Extract the [x, y] coordinate from the center of the cell holding the provided text.  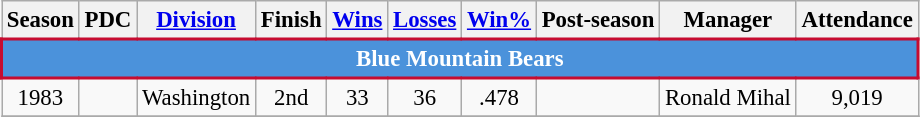
2nd [290, 97]
Losses [425, 20]
36 [425, 97]
Blue Mountain Bears [460, 58]
Ronald Mihal [728, 97]
Wins [358, 20]
Manager [728, 20]
Season [41, 20]
.478 [500, 97]
Attendance [857, 20]
33 [358, 97]
1983 [41, 97]
Win% [500, 20]
9,019 [857, 97]
Finish [290, 20]
Division [196, 20]
Washington [196, 97]
PDC [108, 20]
Post-season [598, 20]
